Extract the (x, y) coordinate from the center of the cell holding the provided text.  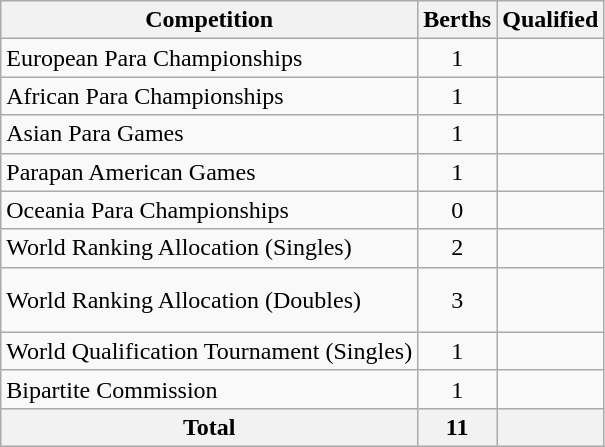
European Para Championships (210, 58)
0 (458, 210)
Oceania Para Championships (210, 210)
Competition (210, 20)
World Qualification Tournament (Singles) (210, 351)
Qualified (550, 20)
Asian Para Games (210, 134)
11 (458, 427)
World Ranking Allocation (Doubles) (210, 300)
African Para Championships (210, 96)
World Ranking Allocation (Singles) (210, 248)
2 (458, 248)
Parapan American Games (210, 172)
3 (458, 300)
Bipartite Commission (210, 389)
Total (210, 427)
Berths (458, 20)
